Capture the cell that displays the provided text and extract its (x, y) central coordinate. 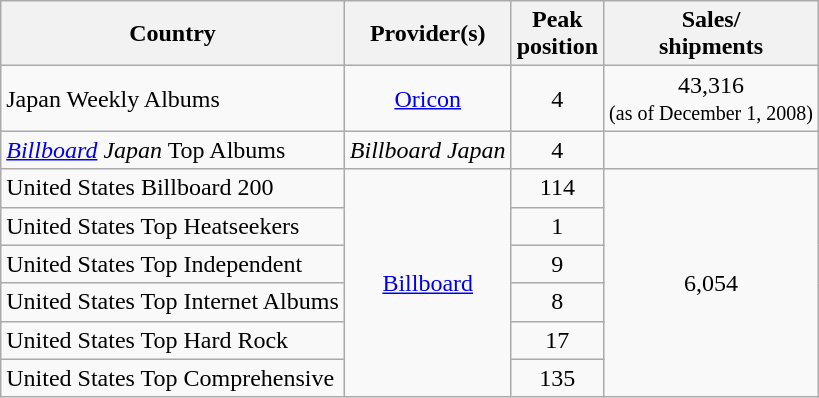
1 (557, 226)
United States Top Internet Albums (173, 302)
United States Top Hard Rock (173, 340)
17 (557, 340)
6,054 (712, 283)
Country (173, 34)
United States Billboard 200 (173, 188)
Billboard (428, 283)
United States Top Comprehensive (173, 378)
Oricon (428, 98)
8 (557, 302)
Japan Weekly Albums (173, 98)
114 (557, 188)
Peakposition (557, 34)
135 (557, 378)
Billboard Japan Top Albums (173, 150)
43,316(as of December 1, 2008) (712, 98)
United States Top Heatseekers (173, 226)
Provider(s) (428, 34)
9 (557, 264)
Billboard Japan (428, 150)
Sales/shipments (712, 34)
United States Top Independent (173, 264)
